Search for the cell housing the specified text and yield its [x, y] center coordinate. 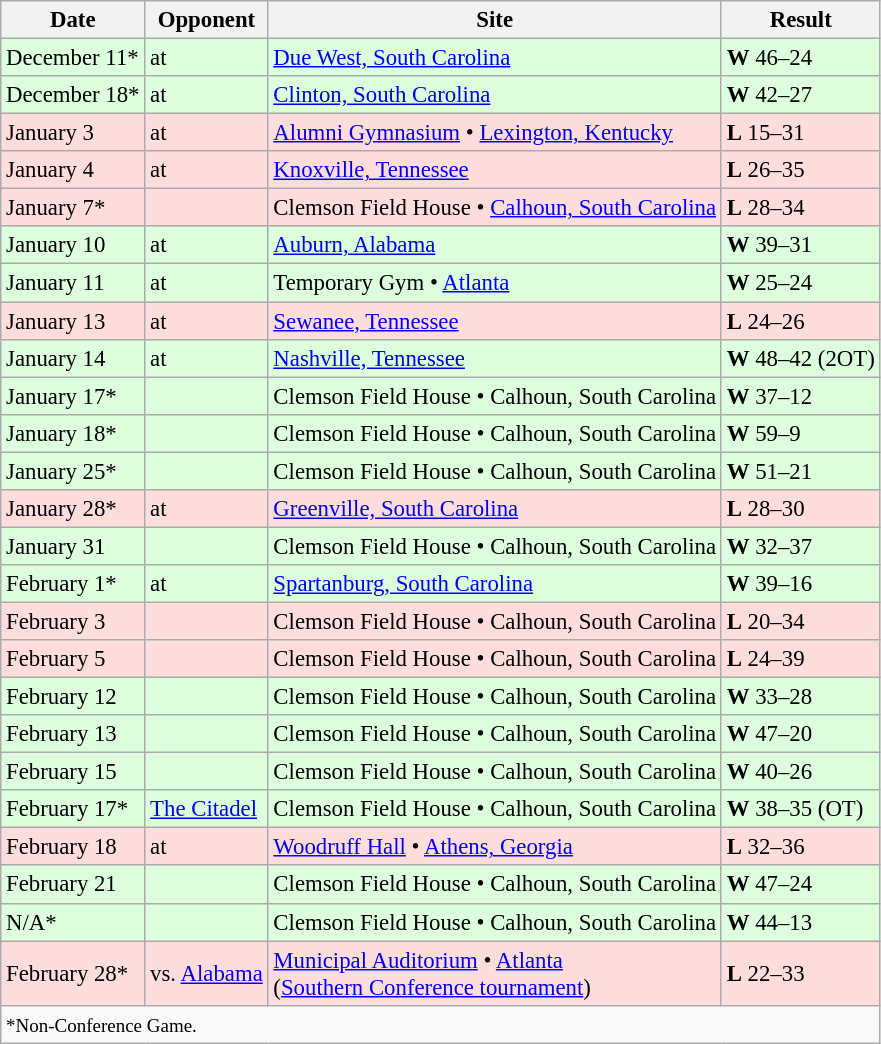
February 5 [73, 659]
January 4 [73, 170]
Knoxville, Tennessee [494, 170]
W 47–20 [800, 734]
February 3 [73, 621]
W 33–28 [800, 697]
N/A* [73, 922]
January 17* [73, 396]
L 24–39 [800, 659]
L 26–35 [800, 170]
W 59–9 [800, 433]
February 17* [73, 809]
January 7* [73, 208]
W 46–24 [800, 58]
L 15–31 [800, 133]
Site [494, 20]
Alumni Gymnasium • Lexington, Kentucky [494, 133]
January 11 [73, 283]
January 13 [73, 321]
January 31 [73, 546]
Date [73, 20]
December 18* [73, 95]
The Citadel [206, 809]
February 18 [73, 847]
December 11* [73, 58]
Spartanburg, South Carolina [494, 584]
Greenville, South Carolina [494, 509]
W 39–31 [800, 245]
W 32–37 [800, 546]
Opponent [206, 20]
Nashville, Tennessee [494, 358]
February 28* [73, 974]
W 48–42 (2OT) [800, 358]
L 28–34 [800, 208]
Auburn, Alabama [494, 245]
*Non-Conference Game. [440, 1024]
January 25* [73, 471]
Due West, South Carolina [494, 58]
January 3 [73, 133]
January 14 [73, 358]
January 28* [73, 509]
Sewanee, Tennessee [494, 321]
W 51–21 [800, 471]
Result [800, 20]
Woodruff Hall • Athens, Georgia [494, 847]
February 1* [73, 584]
L 22–33 [800, 974]
Temporary Gym • Atlanta [494, 283]
February 13 [73, 734]
January 10 [73, 245]
Clinton, South Carolina [494, 95]
February 12 [73, 697]
Municipal Auditorium • Atlanta(Southern Conference tournament) [494, 974]
W 40–26 [800, 772]
W 37–12 [800, 396]
W 47–24 [800, 885]
L 32–36 [800, 847]
vs. Alabama [206, 974]
L 24–26 [800, 321]
W 38–35 (OT) [800, 809]
W 25–24 [800, 283]
L 28–30 [800, 509]
W 42–27 [800, 95]
L 20–34 [800, 621]
February 15 [73, 772]
February 21 [73, 885]
January 18* [73, 433]
W 44–13 [800, 922]
W 39–16 [800, 584]
